Locate the cell with the specified text and output its [x, y] center coordinate. 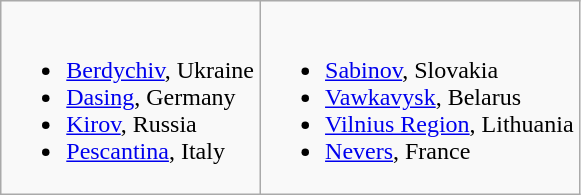
Berdychiv, Ukraine Dasing, Germany Kirov, Russia Pescantina, Italy [130, 98]
Sabinov, Slovakia Vawkavysk, Belarus Vilnius Region, Lithuania Nevers, France [420, 98]
